Pinpoint the cell where the given text exists, returning its [x, y] midpoint coordinate. 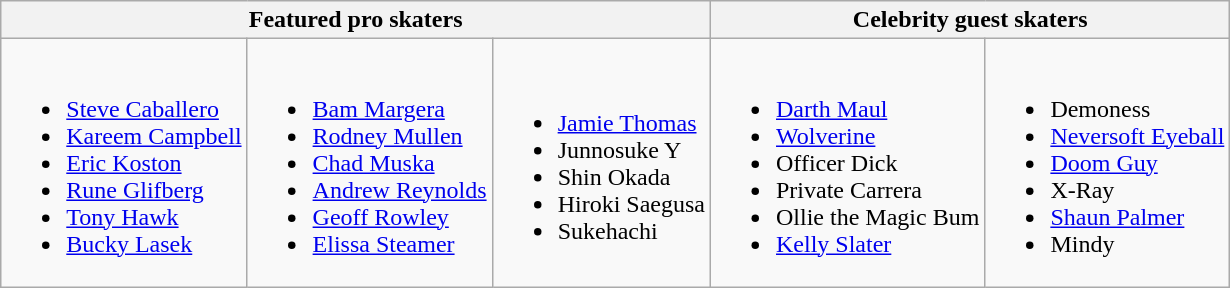
Jamie ThomasJunnosuke YShin OkadaHiroki SaegusaSukehachi [601, 163]
Featured pro skaters [356, 20]
Celebrity guest skaters [970, 20]
Bam MargeraRodney MullenChad MuskaAndrew ReynoldsGeoff RowleyElissa Steamer [370, 163]
Darth MaulWolverineOfficer DickPrivate CarreraOllie the Magic BumKelly Slater [847, 163]
Steve CaballeroKareem CampbellEric KostonRune GlifbergTony HawkBucky Lasek [124, 163]
DemonessNeversoft EyeballDoom GuyX-RayShaun PalmerMindy [1108, 163]
